From the cell containing the given text, extract its center point as [X, Y] coordinate. 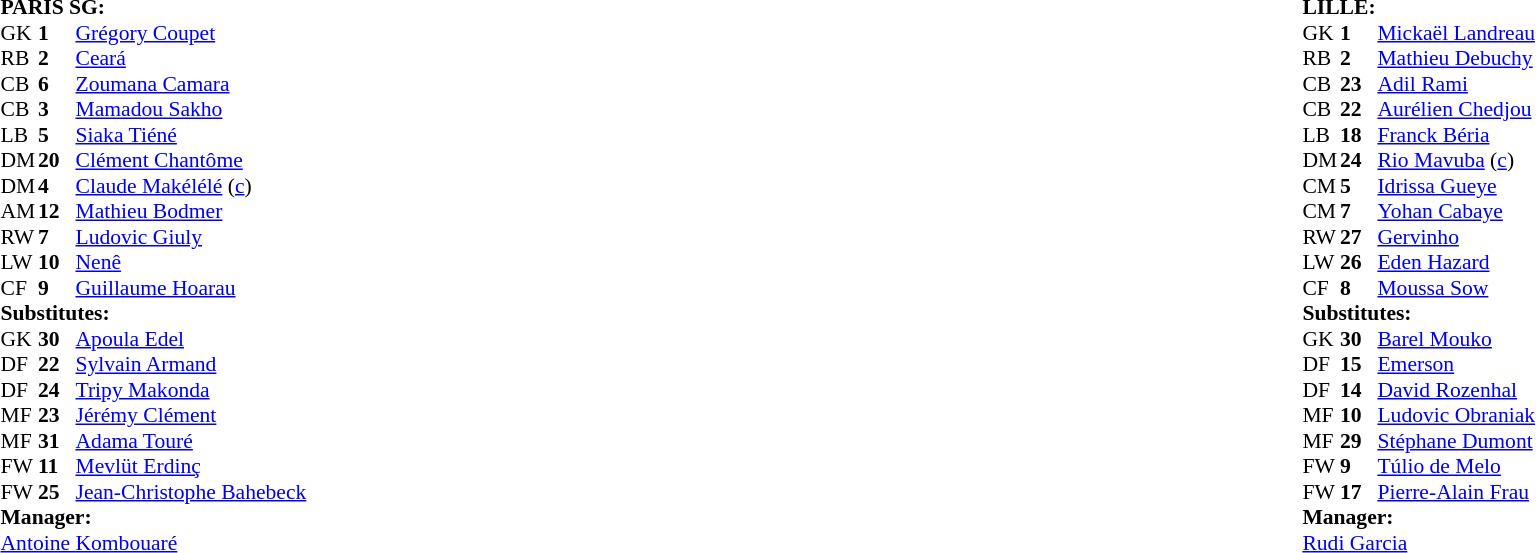
Adil Rami [1456, 84]
11 [57, 467]
Sylvain Armand [192, 365]
Claude Makélélé (c) [192, 186]
Emerson [1456, 365]
Mathieu Debuchy [1456, 59]
Mathieu Bodmer [192, 211]
AM [19, 211]
Eden Hazard [1456, 263]
Aurélien Chedjou [1456, 109]
Idrissa Gueye [1456, 186]
Mamadou Sakho [192, 109]
26 [1359, 263]
12 [57, 211]
Mevlüt Erdinç [192, 467]
15 [1359, 365]
Nenê [192, 263]
Moussa Sow [1456, 288]
14 [1359, 390]
Stéphane Dumont [1456, 441]
Gervinho [1456, 237]
Mickaël Landreau [1456, 33]
17 [1359, 492]
3 [57, 109]
25 [57, 492]
David Rozenhal [1456, 390]
Apoula Edel [192, 339]
Rio Mavuba (c) [1456, 161]
Siaka Tiéné [192, 135]
20 [57, 161]
29 [1359, 441]
8 [1359, 288]
Tripy Makonda [192, 390]
Ludovic Giuly [192, 237]
Grégory Coupet [192, 33]
Túlio de Melo [1456, 467]
Pierre-Alain Frau [1456, 492]
Zoumana Camara [192, 84]
31 [57, 441]
4 [57, 186]
Adama Touré [192, 441]
Franck Béria [1456, 135]
Ludovic Obraniak [1456, 415]
Yohan Cabaye [1456, 211]
6 [57, 84]
Jean-Christophe Bahebeck [192, 492]
27 [1359, 237]
Guillaume Hoarau [192, 288]
18 [1359, 135]
Clément Chantôme [192, 161]
Jérémy Clément [192, 415]
Ceará [192, 59]
Barel Mouko [1456, 339]
